Determine the (X, Y) coordinate at the center of the cell enclosing the given text.  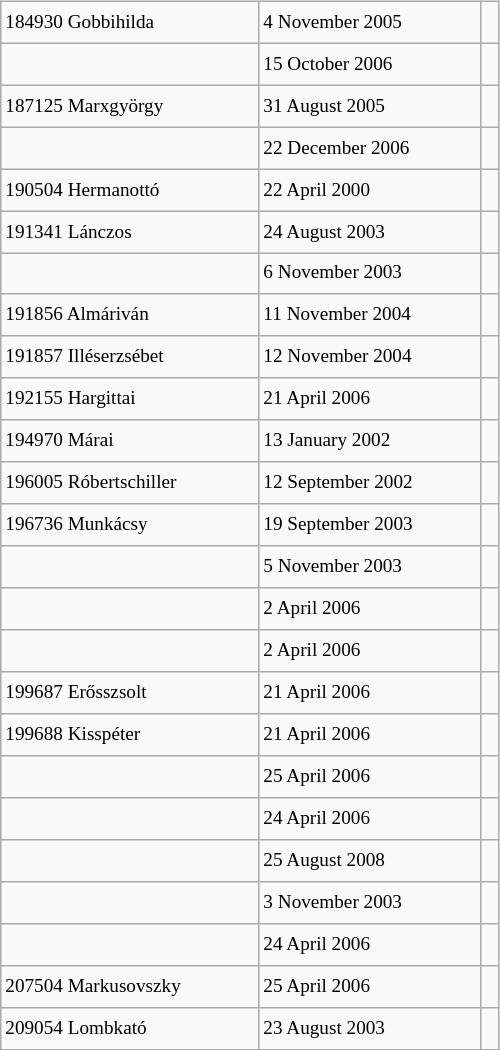
199688 Kisspéter (130, 735)
13 January 2002 (370, 441)
194970 Márai (130, 441)
11 November 2004 (370, 315)
196736 Munkácsy (130, 525)
209054 Lombkató (130, 1028)
190504 Hermanottó (130, 190)
25 August 2008 (370, 861)
191857 Illéserzsébet (130, 357)
191341 Lánczos (130, 232)
15 October 2006 (370, 64)
24 August 2003 (370, 232)
12 September 2002 (370, 483)
192155 Hargittai (130, 399)
22 December 2006 (370, 148)
22 April 2000 (370, 190)
5 November 2003 (370, 567)
184930 Gobbihilda (130, 22)
12 November 2004 (370, 357)
199687 Erősszsolt (130, 693)
196005 Róbertschiller (130, 483)
3 November 2003 (370, 902)
191856 Almáriván (130, 315)
4 November 2005 (370, 22)
19 September 2003 (370, 525)
6 November 2003 (370, 274)
31 August 2005 (370, 106)
23 August 2003 (370, 1028)
187125 Marxgyörgy (130, 106)
207504 Markusovszky (130, 986)
